Capture the cell that displays the provided text and extract its (X, Y) central coordinate. 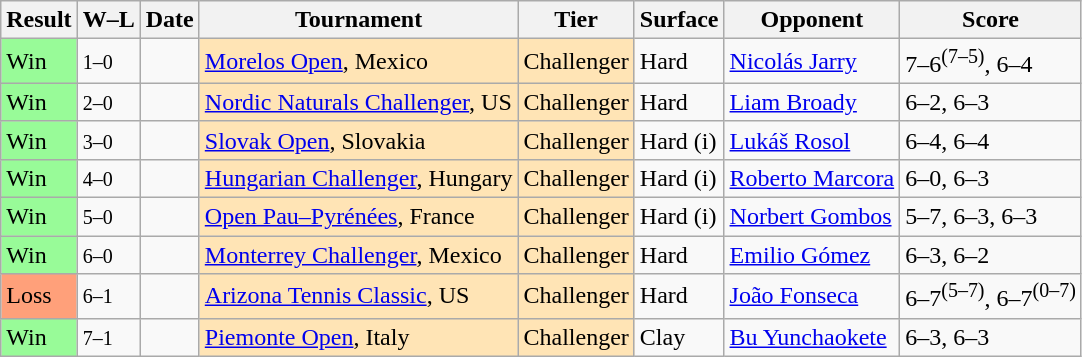
7–6(7–5), 6–4 (991, 62)
Result (39, 20)
Tournament (358, 20)
Slovak Open, Slovakia (358, 140)
Roberto Marcora (812, 178)
Surface (679, 20)
Loss (39, 296)
6–7(5–7), 6–7(0–7) (991, 296)
Nicolás Jarry (812, 62)
6–0 (108, 255)
Liam Broady (812, 102)
6–3, 6–2 (991, 255)
5–0 (108, 217)
3–0 (108, 140)
Nordic Naturals Challenger, US (358, 102)
João Fonseca (812, 296)
Lukáš Rosol (812, 140)
Monterrey Challenger, Mexico (358, 255)
Tier (576, 20)
Arizona Tennis Classic, US (358, 296)
Hungarian Challenger, Hungary (358, 178)
Date (170, 20)
6–3, 6–3 (991, 337)
Bu Yunchaokete (812, 337)
Norbert Gombos (812, 217)
6–0, 6–3 (991, 178)
Piemonte Open, Italy (358, 337)
Opponent (812, 20)
2–0 (108, 102)
Score (991, 20)
Emilio Gómez (812, 255)
6–4, 6–4 (991, 140)
6–1 (108, 296)
Open Pau–Pyrénées, France (358, 217)
Morelos Open, Mexico (358, 62)
W–L (108, 20)
7–1 (108, 337)
1–0 (108, 62)
Clay (679, 337)
6–2, 6–3 (991, 102)
4–0 (108, 178)
5–7, 6–3, 6–3 (991, 217)
